Extract the (X, Y) coordinate from the center of the cell holding the provided text.  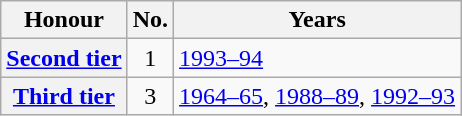
1 (150, 58)
1964–65, 1988–89, 1992–93 (318, 96)
Third tier (64, 96)
Honour (64, 20)
3 (150, 96)
No. (150, 20)
1993–94 (318, 58)
Second tier (64, 58)
Years (318, 20)
